Determine the (X, Y) coordinate at the center of the cell enclosing the given text.  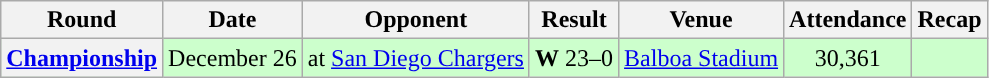
W 23–0 (574, 58)
December 26 (233, 58)
Round (82, 20)
Championship (82, 58)
Opponent (416, 20)
Balboa Stadium (702, 58)
Recap (950, 20)
Result (574, 20)
Date (233, 20)
Venue (702, 20)
30,361 (848, 58)
at San Diego Chargers (416, 58)
Attendance (848, 20)
